Provide the [X, Y] coordinate of the cell's center where the given text is located.  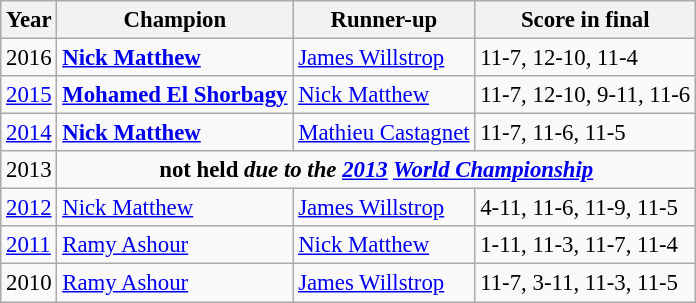
11-7, 12-10, 9-11, 11-6 [586, 95]
Champion [175, 20]
4-11, 11-6, 11-9, 11-5 [586, 208]
2014 [29, 133]
1-11, 11-3, 11-7, 11-4 [586, 245]
2016 [29, 58]
2015 [29, 95]
Runner-up [384, 20]
11-7, 3-11, 11-3, 11-5 [586, 283]
Score in final [586, 20]
not held due to the 2013 World Championship [376, 170]
11-7, 12-10, 11-4 [586, 58]
Mohamed El Shorbagy [175, 95]
2013 [29, 170]
2010 [29, 283]
2012 [29, 208]
11-7, 11-6, 11-5 [586, 133]
Year [29, 20]
Mathieu Castagnet [384, 133]
2011 [29, 245]
